Scan for the cell matching the given text and deliver its [X, Y] coordinate at center. 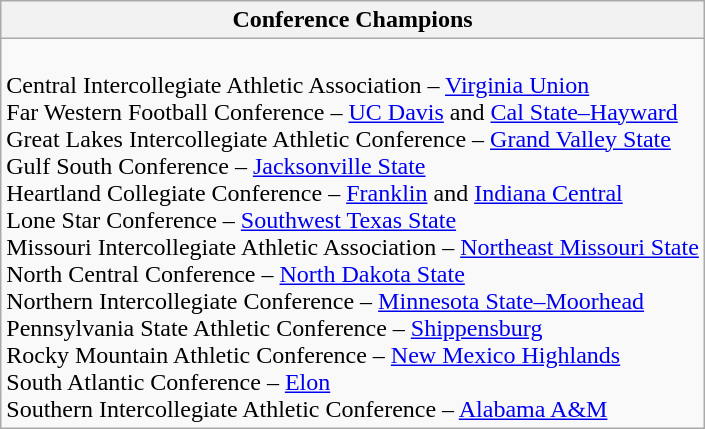
Conference Champions [353, 20]
